Return the [x, y] coordinate for the center point of the cell that contains the specified text.  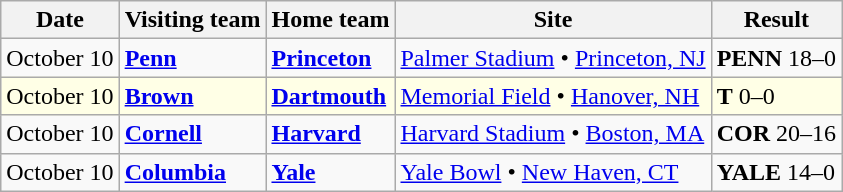
Result [776, 20]
Date [60, 20]
Columbia [192, 172]
Princeton [330, 58]
Palmer Stadium • Princeton, NJ [553, 58]
Home team [330, 20]
Penn [192, 58]
Brown [192, 96]
Yale Bowl • New Haven, CT [553, 172]
PENN 18–0 [776, 58]
Memorial Field • Hanover, NH [553, 96]
T 0–0 [776, 96]
Site [553, 20]
COR 20–16 [776, 134]
Dartmouth [330, 96]
Yale [330, 172]
Harvard Stadium • Boston, MA [553, 134]
Harvard [330, 134]
YALE 14–0 [776, 172]
Visiting team [192, 20]
Cornell [192, 134]
